From the cell containing the given text, extract its center point as (X, Y) coordinate. 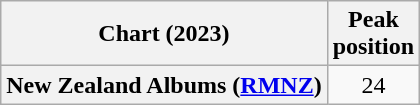
New Zealand Albums (RMNZ) (164, 85)
24 (373, 85)
Chart (2023) (164, 34)
Peakposition (373, 34)
